Scan for the cell matching the given text and deliver its (X, Y) coordinate at center. 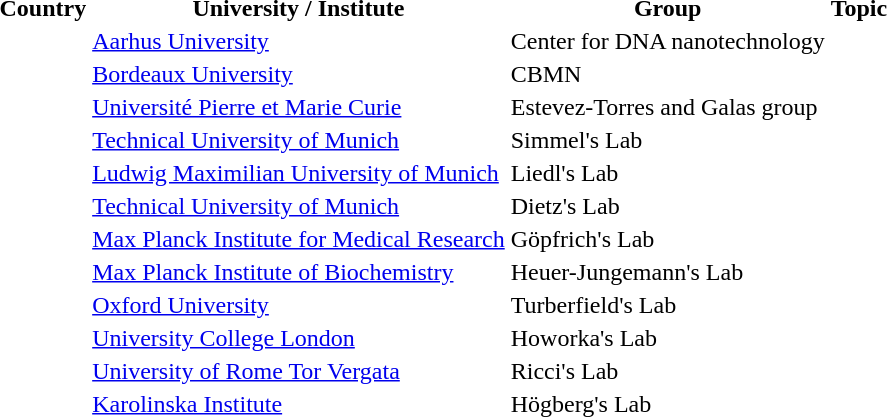
Göpfrich's Lab (668, 239)
Heuer-Jungemann's Lab (668, 272)
CBMN (668, 74)
Ricci's Lab (668, 371)
Center for DNA nanotechnology (668, 41)
Turberfield's Lab (668, 305)
Max Planck Institute for Medical Research (299, 239)
Ludwig Maximilian University of Munich (299, 173)
Howorka's Lab (668, 338)
Aarhus University (299, 41)
Université Pierre et Marie Curie (299, 107)
University of Rome Tor Vergata (299, 371)
University College London (299, 338)
Liedl's Lab (668, 173)
Simmel's Lab (668, 140)
Bordeaux University (299, 74)
Max Planck Institute of Biochemistry (299, 272)
Dietz's Lab (668, 206)
Estevez-Torres and Galas group (668, 107)
Oxford University (299, 305)
